Scan for the cell matching the given text and deliver its [x, y] coordinate at center. 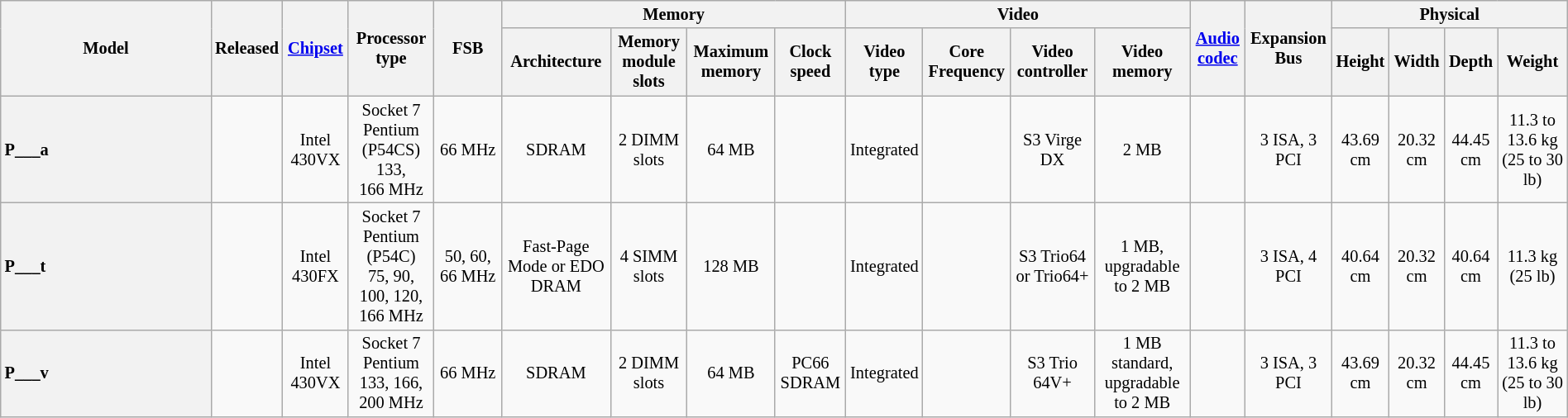
Chipset [316, 48]
50, 60, 66 MHz [468, 266]
Physical [1449, 14]
P___a [106, 150]
Expansion Bus [1288, 48]
Released [246, 48]
1 MB, upgradable to 2 MB [1141, 266]
Socket 7Pentium (P54C)75, 90, 100, 120, 166 MHz [391, 266]
4 SIMM slots [648, 266]
Video [1018, 14]
Audio codec [1217, 48]
Depth [1470, 62]
Socket 7Pentium133, 166, 200 MHz [391, 373]
Height [1360, 62]
P___v [106, 373]
Socket 7Pentium (P54CS)133, 166 MHz [391, 150]
P___t [106, 266]
1 MB standard, upgradable to 2 MB [1141, 373]
Maximum memory [731, 62]
Processor type [391, 48]
Core Frequency [967, 62]
Width [1417, 62]
Intel 430FX [316, 266]
Weight [1532, 62]
128 MB [731, 266]
FSB [468, 48]
S3 Virge DX [1053, 150]
3 ISA, 4 PCI [1288, 266]
Model [106, 48]
Video type [885, 62]
Architecture [557, 62]
Video controller [1053, 62]
S3 Trio64 or Trio64+ [1053, 266]
11.3 kg (25 lb) [1532, 266]
Clock speed [810, 62]
S3 Trio 64V+ [1053, 373]
Fast-Page Mode or EDO DRAM [557, 266]
Video memory [1141, 62]
PC66 SDRAM [810, 373]
Memory [674, 14]
2 MB [1141, 150]
Memory module slots [648, 62]
